Capture the cell that displays the provided text and extract its [X, Y] central coordinate. 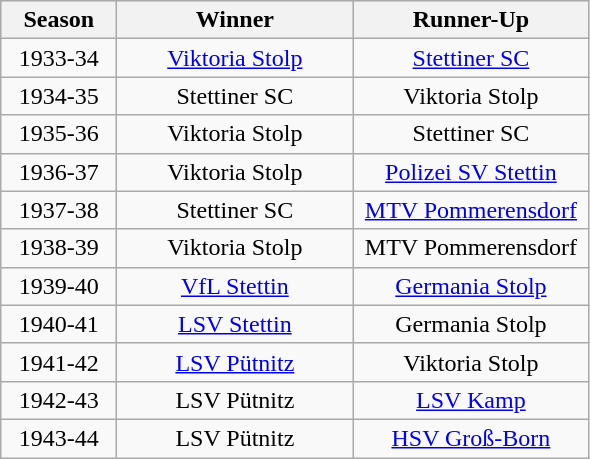
Polizei SV Stettin [471, 172]
1933-34 [59, 58]
1943-44 [59, 438]
1935-36 [59, 134]
LSV Stettin [235, 324]
1942-43 [59, 400]
1939-40 [59, 286]
1940-41 [59, 324]
Winner [235, 20]
Season [59, 20]
1938-39 [59, 248]
VfL Stettin [235, 286]
1936-37 [59, 172]
HSV Groß-Born [471, 438]
Runner-Up [471, 20]
1934-35 [59, 96]
LSV Kamp [471, 400]
1937-38 [59, 210]
1941-42 [59, 362]
